Extract the [X, Y] coordinate from the center of the cell holding the provided text.  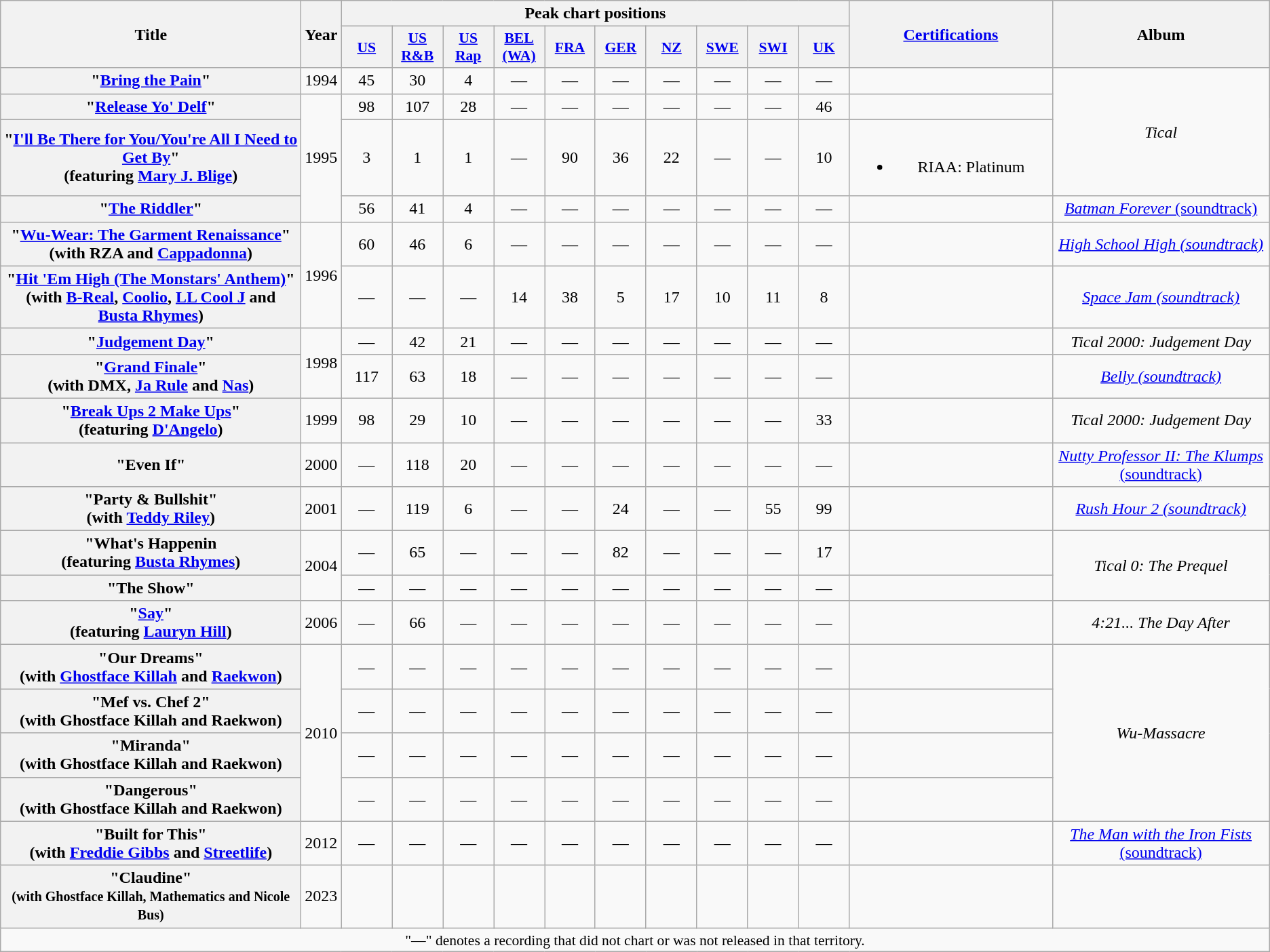
Peak chart positions [596, 14]
119 [418, 509]
Batman Forever (soundtrack) [1161, 209]
SWE [722, 47]
38 [570, 297]
SWI [773, 47]
"Bring the Pain" [151, 81]
"Grand Finale"(with DMX, Ja Rule and Nas) [151, 376]
60 [366, 244]
Title [151, 34]
41 [418, 209]
21 [468, 341]
90 [570, 157]
Space Jam (soundtrack) [1161, 297]
"Wu-Wear: The Garment Renaissance"(with RZA and Cappadonna) [151, 244]
1994 [322, 81]
55 [773, 509]
Nutty Professor II: The Klumps (soundtrack) [1161, 464]
RIAA: Platinum [951, 157]
56 [366, 209]
"Built for This"(with Freddie Gibbs and Streetlife) [151, 844]
Year [322, 34]
High School High (soundtrack) [1161, 244]
11 [773, 297]
"Our Dreams"(with Ghostface Killah and Raekwon) [151, 667]
14 [520, 297]
2001 [322, 509]
82 [620, 553]
"—" denotes a recording that did not chart or was not released in that territory. [635, 940]
1995 [322, 157]
1998 [322, 363]
Rush Hour 2 (soundtrack) [1161, 509]
"Say"(featuring Lauryn Hill) [151, 622]
"Break Ups 2 Make Ups"(featuring D'Angelo) [151, 420]
2010 [322, 733]
US [366, 47]
45 [366, 81]
1996 [322, 275]
"I'll Be There for You/You're All I Need to Get By"(featuring Mary J. Blige) [151, 157]
BEL(WA) [520, 47]
Wu-Massacre [1161, 733]
Belly (soundtrack) [1161, 376]
Album [1161, 34]
22 [672, 157]
"Mef vs. Chef 2"(with Ghostface Killah and Raekwon) [151, 711]
107 [418, 106]
5 [620, 297]
20 [468, 464]
UK [824, 47]
"The Riddler" [151, 209]
28 [468, 106]
"Release Yo' Delf" [151, 106]
2004 [322, 566]
2000 [322, 464]
8 [824, 297]
Tical 0: The Prequel [1161, 566]
"The Show" [151, 588]
"What's Happenin(featuring Busta Rhymes) [151, 553]
"Dangerous"(with Ghostface Killah and Raekwon) [151, 799]
"Party & Bullshit" (with Teddy Riley) [151, 509]
"Even If" [151, 464]
2023 [322, 896]
42 [418, 341]
2006 [322, 622]
"Claudine"(with Ghostface Killah, Mathematics and Nicole Bus) [151, 896]
"Miranda"(with Ghostface Killah and Raekwon) [151, 755]
2012 [322, 844]
117 [366, 376]
"Judgement Day" [151, 341]
USRap [468, 47]
USR&B [418, 47]
18 [468, 376]
30 [418, 81]
Tical [1161, 132]
4:21... The Day After [1161, 622]
3 [366, 157]
Certifications [951, 34]
65 [418, 553]
NZ [672, 47]
63 [418, 376]
29 [418, 420]
24 [620, 509]
33 [824, 420]
118 [418, 464]
GER [620, 47]
The Man with the Iron Fists (soundtrack) [1161, 844]
"Hit 'Em High (The Monstars' Anthem)"(with B-Real, Coolio, LL Cool J and Busta Rhymes) [151, 297]
1999 [322, 420]
66 [418, 622]
36 [620, 157]
99 [824, 509]
FRA [570, 47]
